Determine the [X, Y] coordinate at the center of the cell enclosing the given text.  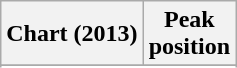
Chart (2013) [72, 34]
Peakposition [189, 34]
